Return the [x, y] coordinate for the center point of the cell that contains the specified text.  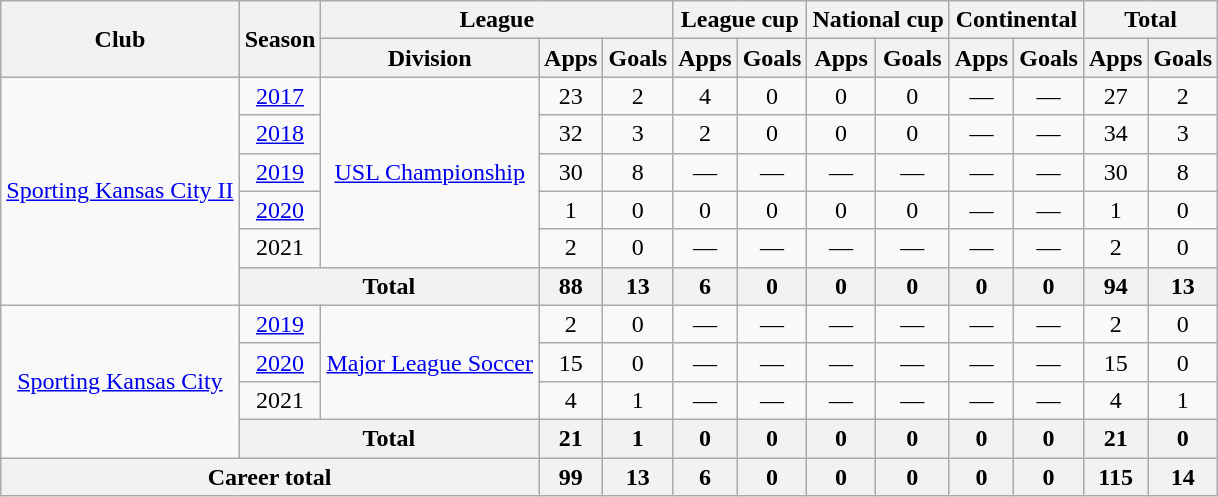
Continental [1016, 20]
23 [571, 96]
Sporting Kansas City II [120, 191]
27 [1115, 96]
Season [280, 39]
League [497, 20]
Club [120, 39]
Major League Soccer [430, 362]
Division [430, 58]
32 [571, 134]
2018 [280, 134]
115 [1115, 477]
USL Championship [430, 172]
National cup [878, 20]
94 [1115, 286]
88 [571, 286]
League cup [740, 20]
34 [1115, 134]
Career total [270, 477]
Sporting Kansas City [120, 381]
2017 [280, 96]
99 [571, 477]
14 [1183, 477]
